Provide the [x, y] coordinate of the cell's center where the given text is located.  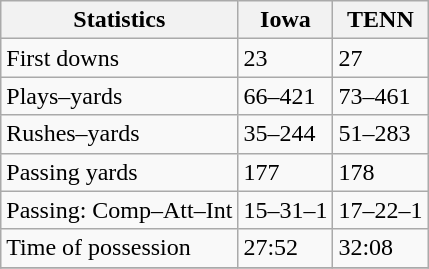
Plays–yards [120, 96]
15–31–1 [286, 210]
66–421 [286, 96]
Iowa [286, 20]
First downs [120, 58]
Statistics [120, 20]
177 [286, 172]
51–283 [380, 134]
Passing yards [120, 172]
23 [286, 58]
27:52 [286, 248]
Passing: Comp–Att–Int [120, 210]
Rushes–yards [120, 134]
73–461 [380, 96]
178 [380, 172]
TENN [380, 20]
Time of possession [120, 248]
32:08 [380, 248]
35–244 [286, 134]
17–22–1 [380, 210]
27 [380, 58]
